Find where the given text appears and provide that cell's center as [X, Y] coordinate. 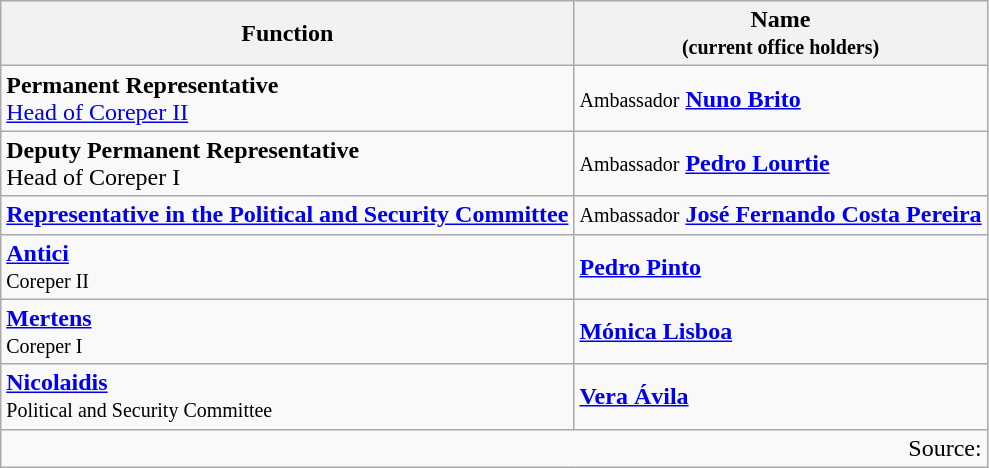
Source: [494, 448]
Deputy Permanent RepresentativeHead of Coreper I [288, 164]
Ambassador Nuno Brito [780, 98]
Vera Ávila [780, 396]
Ambassador José Fernando Costa Pereira [780, 215]
Pedro Pinto [780, 266]
MertensCoreper I [288, 332]
AnticiCoreper II [288, 266]
Name(current office holders) [780, 34]
Ambassador Pedro Lourtie [780, 164]
Representative in the Political and Security Committee [288, 215]
Mónica Lisboa [780, 332]
Function [288, 34]
NicolaidisPolitical and Security Committee [288, 396]
Permanent RepresentativeHead of Coreper II [288, 98]
